Provide the (x, y) coordinate of the cell's center where the given text is located.  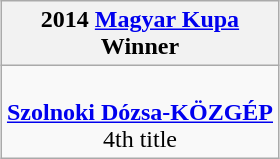
Szolnoki Dózsa-KÖZGÉP4th title (140, 112)
2014 Magyar KupaWinner (140, 34)
